Find where the given text appears and provide that cell's center as (x, y) coordinate. 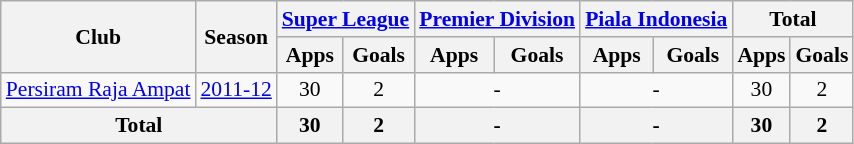
Persiram Raja Ampat (98, 90)
Piala Indonesia (656, 19)
Premier Division (497, 19)
Club (98, 36)
Super League (346, 19)
2011-12 (236, 90)
Season (236, 36)
